Capture the cell that displays the provided text and extract its [X, Y] central coordinate. 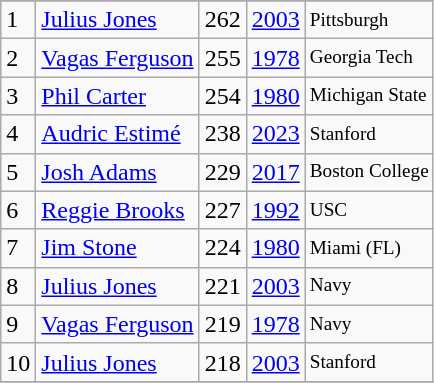
Georgia Tech [369, 58]
Jim Stone [118, 248]
255 [222, 58]
227 [222, 210]
224 [222, 248]
254 [222, 96]
229 [222, 172]
Reggie Brooks [118, 210]
Phil Carter [118, 96]
3 [18, 96]
10 [18, 362]
4 [18, 134]
262 [222, 20]
238 [222, 134]
Boston College [369, 172]
Audric Estimé [118, 134]
2023 [276, 134]
1 [18, 20]
9 [18, 324]
221 [222, 286]
USC [369, 210]
219 [222, 324]
8 [18, 286]
Josh Adams [118, 172]
1992 [276, 210]
6 [18, 210]
Miami (FL) [369, 248]
Pittsburgh [369, 20]
2017 [276, 172]
218 [222, 362]
2 [18, 58]
5 [18, 172]
Michigan State [369, 96]
7 [18, 248]
